Scan for the cell matching the given text and deliver its [x, y] coordinate at center. 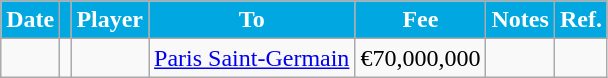
Player [110, 20]
Ref. [580, 20]
Date [30, 20]
To [252, 20]
Paris Saint-Germain [252, 58]
Notes [520, 20]
€70,000,000 [420, 58]
Fee [420, 20]
